Return the (X, Y) coordinate for the center point of the cell that contains the specified text.  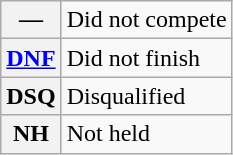
Not held (146, 134)
— (31, 20)
Did not finish (146, 58)
DSQ (31, 96)
Disqualified (146, 96)
NH (31, 134)
DNF (31, 58)
Did not compete (146, 20)
